Determine the [x, y] coordinate at the center of the cell enclosing the given text.  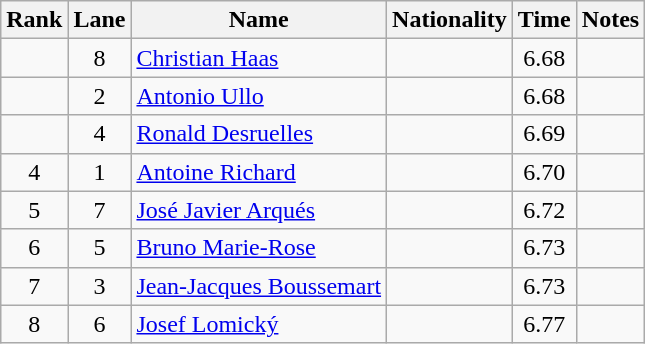
Ronald Desruelles [259, 134]
Name [259, 20]
Antonio Ullo [259, 96]
6.70 [544, 172]
1 [100, 172]
3 [100, 286]
Lane [100, 20]
Antoine Richard [259, 172]
6.77 [544, 324]
Time [544, 20]
Jean-Jacques Boussemart [259, 286]
2 [100, 96]
Christian Haas [259, 58]
6.72 [544, 210]
6.69 [544, 134]
Notes [610, 20]
Bruno Marie-Rose [259, 248]
Rank [34, 20]
Nationality [450, 20]
José Javier Arqués [259, 210]
Josef Lomický [259, 324]
